Provide the [x, y] coordinate of the cell's center where the given text is located.  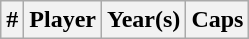
Caps [218, 20]
Player [63, 20]
Year(s) [144, 20]
# [12, 20]
